Provide the (X, Y) coordinate of the cell's center where the given text is located.  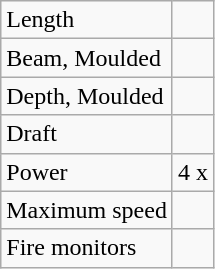
Length (87, 20)
4 x (192, 172)
Power (87, 172)
Fire monitors (87, 248)
Maximum speed (87, 210)
Beam, Moulded (87, 58)
Draft (87, 134)
Depth, Moulded (87, 96)
